For the text-containing cell, return its midpoint in [X, Y] coordinate format. 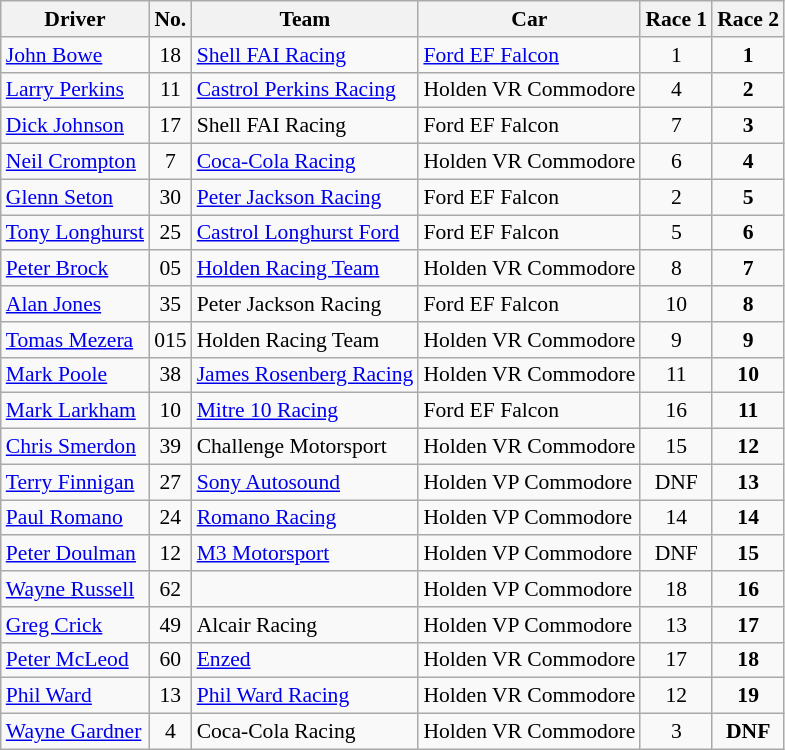
Wayne Gardner [75, 732]
Wayne Russell [75, 589]
No. [170, 19]
Tony Longhurst [75, 233]
Driver [75, 19]
39 [170, 447]
Mark Poole [75, 375]
Race 1 [676, 19]
Dick Johnson [75, 126]
Paul Romano [75, 518]
Team [306, 19]
Peter Doulman [75, 554]
30 [170, 197]
Chris Smerdon [75, 447]
James Rosenberg Racing [306, 375]
Neil Crompton [75, 162]
25 [170, 233]
05 [170, 269]
015 [170, 340]
Car [529, 19]
60 [170, 660]
Enzed [306, 660]
49 [170, 625]
Alan Jones [75, 304]
Romano Racing [306, 518]
Peter Brock [75, 269]
Challenge Motorsport [306, 447]
62 [170, 589]
Sony Autosound [306, 482]
Peter McLeod [75, 660]
Phil Ward Racing [306, 696]
24 [170, 518]
Mitre 10 Racing [306, 411]
Tomas Mezera [75, 340]
Castrol Perkins Racing [306, 90]
19 [748, 696]
Terry Finnigan [75, 482]
Glenn Seton [75, 197]
Phil Ward [75, 696]
M3 Motorsport [306, 554]
35 [170, 304]
Alcair Racing [306, 625]
Race 2 [748, 19]
27 [170, 482]
38 [170, 375]
John Bowe [75, 55]
Castrol Longhurst Ford [306, 233]
Greg Crick [75, 625]
Mark Larkham [75, 411]
Larry Perkins [75, 90]
